Provide the (x, y) coordinate of the cell's center where the given text is located.  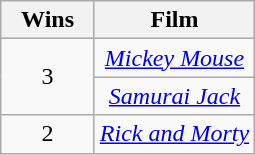
2 (48, 134)
Wins (48, 20)
3 (48, 77)
Mickey Mouse (174, 58)
Rick and Morty (174, 134)
Film (174, 20)
Samurai Jack (174, 96)
